Extract the [x, y] coordinate from the center of the cell holding the provided text.  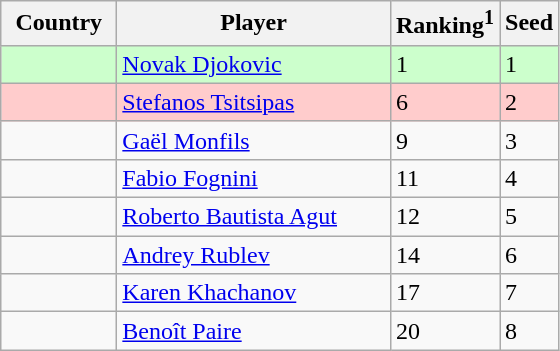
4 [530, 178]
Player [254, 24]
Andrey Rublev [254, 255]
5 [530, 217]
Roberto Bautista Agut [254, 217]
11 [444, 178]
Gaël Monfils [254, 140]
Novak Djokovic [254, 64]
Benoît Paire [254, 331]
14 [444, 255]
8 [530, 331]
Stefanos Tsitsipas [254, 102]
17 [444, 293]
9 [444, 140]
Country [59, 24]
Fabio Fognini [254, 178]
3 [530, 140]
12 [444, 217]
Ranking1 [444, 24]
Seed [530, 24]
20 [444, 331]
7 [530, 293]
Karen Khachanov [254, 293]
2 [530, 102]
